Search for the cell housing the specified text and yield its [X, Y] center coordinate. 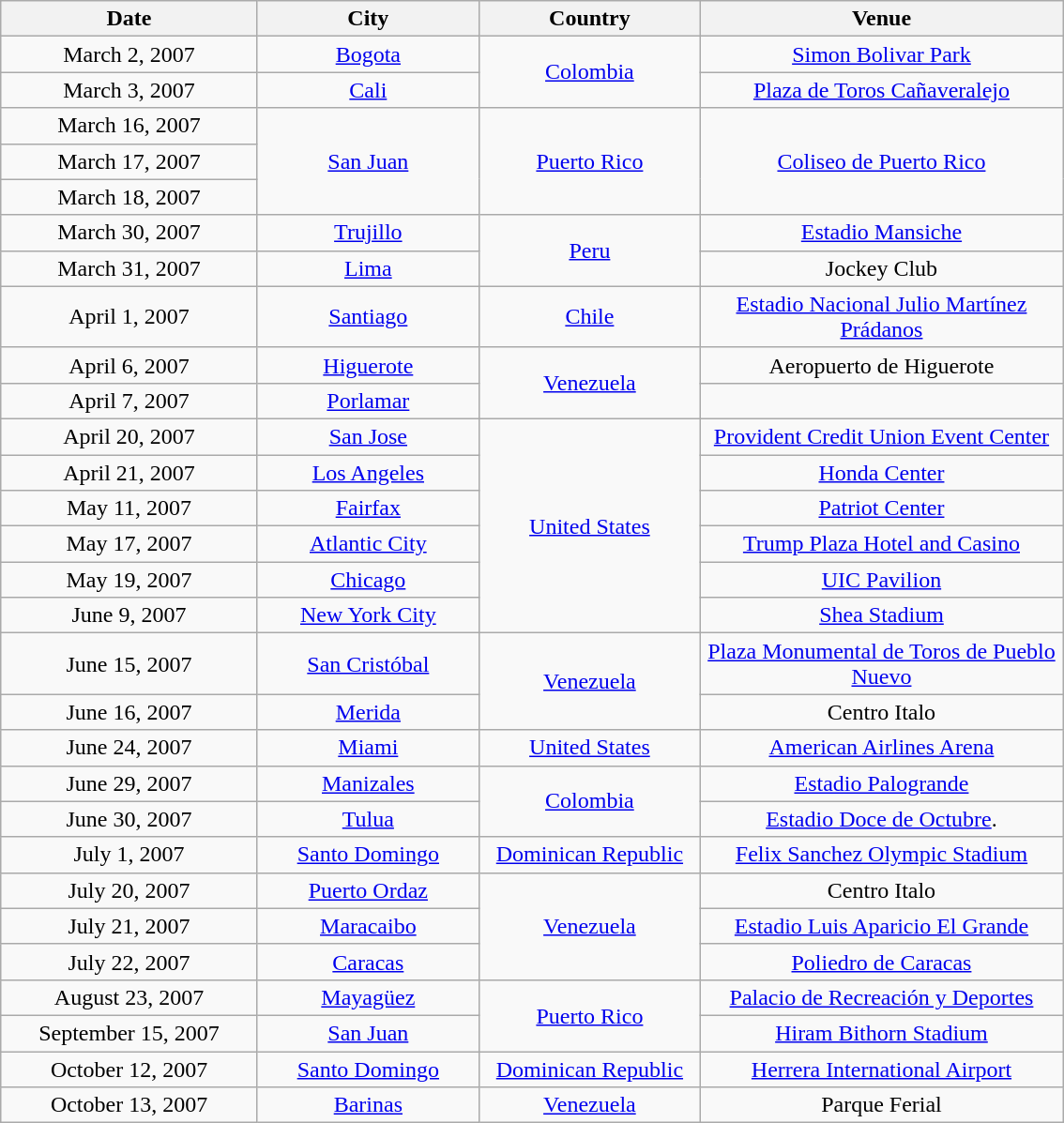
May 17, 2007 [129, 544]
Fairfax [368, 508]
April 21, 2007 [129, 472]
June 30, 2007 [129, 819]
Maracaibo [368, 926]
March 3, 2007 [129, 90]
Herrera International Airport [881, 1069]
Mayagüez [368, 997]
Barinas [368, 1105]
June 9, 2007 [129, 615]
Lima [368, 268]
Estadio Nacional Julio Martínez Prádanos [881, 317]
March 18, 2007 [129, 197]
October 12, 2007 [129, 1069]
Trujillo [368, 233]
Palacio de Recreación y Deportes [881, 997]
Estadio Luis Aparicio El Grande [881, 926]
San Cristóbal [368, 664]
Aeropuerto de Higuerote [881, 365]
Honda Center [881, 472]
Felix Sanchez Olympic Stadium [881, 855]
April 7, 2007 [129, 401]
September 15, 2007 [129, 1033]
Patriot Center [881, 508]
New York City [368, 615]
June 16, 2007 [129, 712]
March 31, 2007 [129, 268]
American Airlines Arena [881, 748]
March 30, 2007 [129, 233]
Provident Credit Union Event Center [881, 436]
July 22, 2007 [129, 962]
San Jose [368, 436]
City [368, 19]
Chile [589, 317]
Chicago [368, 580]
Trump Plaza Hotel and Casino [881, 544]
Los Angeles [368, 472]
UIC Pavilion [881, 580]
March 17, 2007 [129, 161]
Estadio Palogrande [881, 783]
July 21, 2007 [129, 926]
Santiago [368, 317]
Puerto Ordaz [368, 890]
June 15, 2007 [129, 664]
Plaza Monumental de Toros de Pueblo Nuevo [881, 664]
Parque Ferial [881, 1105]
Estadio Doce de Octubre. [881, 819]
Venue [881, 19]
Merida [368, 712]
Simon Bolivar Park [881, 54]
June 29, 2007 [129, 783]
Jockey Club [881, 268]
Shea Stadium [881, 615]
Hiram Bithorn Stadium [881, 1033]
Date [129, 19]
Atlantic City [368, 544]
Cali [368, 90]
April 1, 2007 [129, 317]
March 16, 2007 [129, 126]
August 23, 2007 [129, 997]
Miami [368, 748]
Poliedro de Caracas [881, 962]
May 19, 2007 [129, 580]
April 20, 2007 [129, 436]
Country [589, 19]
Estadio Mansiche [881, 233]
Porlamar [368, 401]
May 11, 2007 [129, 508]
Bogota [368, 54]
June 24, 2007 [129, 748]
October 13, 2007 [129, 1105]
Caracas [368, 962]
Coliseo de Puerto Rico [881, 161]
Higuerote [368, 365]
Tulua [368, 819]
July 1, 2007 [129, 855]
Plaza de Toros Cañaveralejo [881, 90]
Peru [589, 250]
April 6, 2007 [129, 365]
March 2, 2007 [129, 54]
July 20, 2007 [129, 890]
Manizales [368, 783]
